Find where the given text appears and provide that cell's center as [x, y] coordinate. 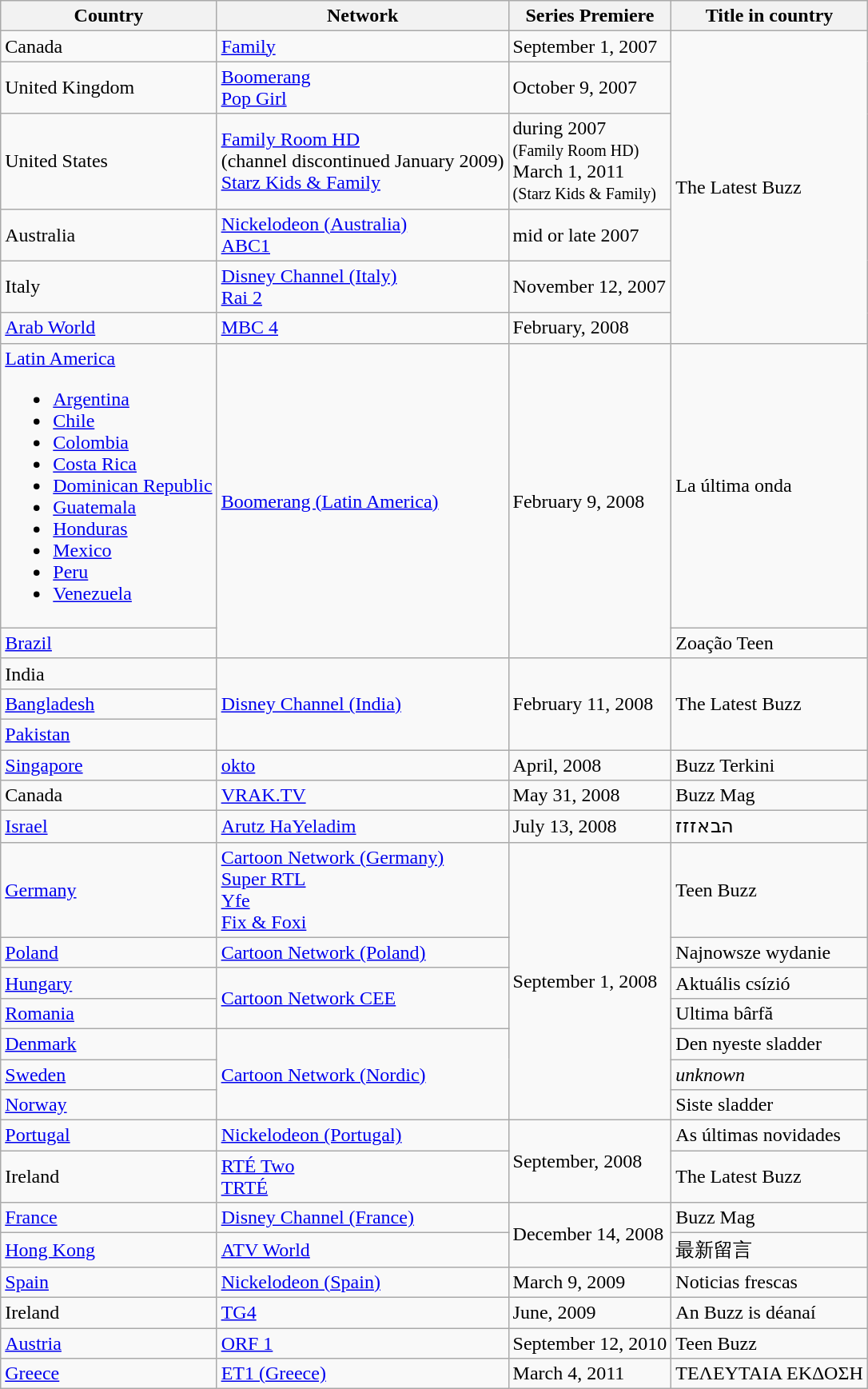
An Buzz is déanaí [769, 1312]
Cartoon Network CEE [363, 998]
Buzz Terkini [769, 765]
Ultima bârfă [769, 1013]
Siste sladder [769, 1105]
October 9, 2007 [590, 88]
Family [363, 46]
March 9, 2009 [590, 1282]
BoomerangPop Girl [363, 88]
Brazil [109, 643]
Country [109, 16]
Zoação Teen [769, 643]
Disney Channel (France) [363, 1218]
Germany [109, 889]
Sweden [109, 1074]
Najnowsze wydanie [769, 952]
United States [109, 162]
Cartoon Network (Nordic) [363, 1074]
Hungary [109, 983]
November 12, 2007 [590, 286]
Arab World [109, 328]
April, 2008 [590, 765]
ORF 1 [363, 1343]
Aktuális csízió [769, 983]
India [109, 673]
Italy [109, 286]
La última onda [769, 485]
Australia [109, 235]
Latin AmericaArgentinaChileColombiaCosta RicaDominican RepublicGuatemalaHondurasMexicoPeruVenezuela [109, 485]
Israel [109, 827]
Norway [109, 1105]
Bangladesh [109, 704]
okto [363, 765]
Network [363, 16]
July 13, 2008 [590, 827]
最新留言 [769, 1251]
Cartoon Network (Germany)Super RTLYfeFix & Foxi [363, 889]
RTÉ TwoTRTÉ [363, 1177]
during 2007(Family Room HD)March 1, 2011(Starz Kids & Family) [590, 162]
Series Premiere [590, 16]
TG4 [363, 1312]
December 14, 2008 [590, 1235]
ATV World [363, 1251]
Cartoon Network (Poland) [363, 952]
Noticias frescas [769, 1282]
March 4, 2011 [590, 1374]
September, 2008 [590, 1161]
Den nyeste sladder [769, 1044]
ET1 (Greece) [363, 1374]
הבאזזז [769, 827]
United Kingdom [109, 88]
February 11, 2008 [590, 704]
Disney Channel (Italy)Rai 2 [363, 286]
As últimas novidades [769, 1136]
Disney Channel (India) [363, 704]
Singapore [109, 765]
Austria [109, 1343]
Arutz HaYeladim [363, 827]
Title in country [769, 16]
September 12, 2010 [590, 1343]
Greece [109, 1374]
Romania [109, 1013]
Portugal [109, 1136]
Nickelodeon (Portugal) [363, 1136]
Boomerang (Latin America) [363, 501]
Nickelodeon (Australia)ABC1 [363, 235]
Family Room HD(channel discontinued January 2009)Starz Kids & Family [363, 162]
Denmark [109, 1044]
France [109, 1218]
June, 2009 [590, 1312]
Nickelodeon (Spain) [363, 1282]
Poland [109, 952]
Spain [109, 1282]
unknown [769, 1074]
Pakistan [109, 734]
September 1, 2008 [590, 980]
VRAK.TV [363, 796]
Hong Kong [109, 1251]
February 9, 2008 [590, 501]
MBC 4 [363, 328]
May 31, 2008 [590, 796]
February, 2008 [590, 328]
mid or late 2007 [590, 235]
September 1, 2007 [590, 46]
ΤΕΛΕΥΤΑΙΑ ΕΚΔΟΣΗ [769, 1374]
